Capture the cell that displays the provided text and extract its [X, Y] central coordinate. 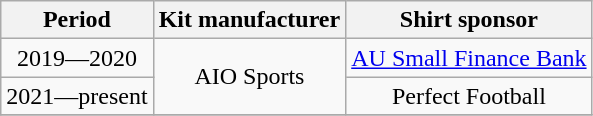
Shirt sponsor [469, 20]
Kit manufacturer [250, 20]
Period [77, 20]
2019—2020 [77, 58]
AU Small Finance Bank [469, 58]
AIO Sports [250, 77]
Perfect Football [469, 96]
2021—present [77, 96]
